Locate the cell with the specified text and output its [x, y] center coordinate. 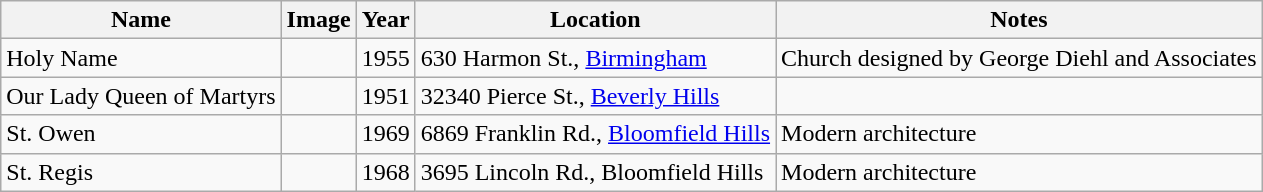
Location [595, 20]
Image [318, 20]
Notes [1020, 20]
32340 Pierce St., Beverly Hills [595, 96]
630 Harmon St., Birmingham [595, 58]
Year [386, 20]
1951 [386, 96]
6869 Franklin Rd., Bloomfield Hills [595, 134]
Church designed by George Diehl and Associates [1020, 58]
Holy Name [141, 58]
1955 [386, 58]
Our Lady Queen of Martyrs [141, 96]
1969 [386, 134]
1968 [386, 172]
Name [141, 20]
3695 Lincoln Rd., Bloomfield Hills [595, 172]
St. Owen [141, 134]
St. Regis [141, 172]
